Detect which cell encompasses the target text, then output its (x, y) center coordinate. 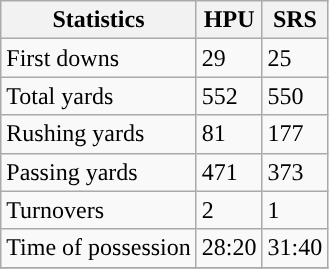
Turnovers (99, 210)
Rushing yards (99, 134)
471 (229, 172)
29 (229, 58)
25 (295, 58)
550 (295, 96)
373 (295, 172)
177 (295, 134)
Time of possession (99, 248)
81 (229, 134)
1 (295, 210)
First downs (99, 58)
Statistics (99, 20)
Total yards (99, 96)
SRS (295, 20)
31:40 (295, 248)
28:20 (229, 248)
2 (229, 210)
Passing yards (99, 172)
552 (229, 96)
HPU (229, 20)
